Extract the [x, y] coordinate from the center of the cell holding the provided text.  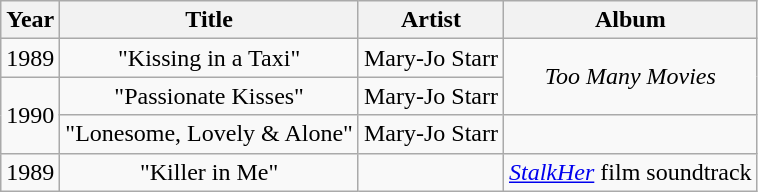
"Passionate Kisses" [210, 96]
Year [30, 20]
Too Many Movies [630, 77]
1990 [30, 115]
Artist [430, 20]
Album [630, 20]
"Lonesome, Lovely & Alone" [210, 134]
StalkHer film soundtrack [630, 172]
Title [210, 20]
"Killer in Me" [210, 172]
"Kissing in a Taxi" [210, 58]
